Return [x, y] of the center of cell containing provided text 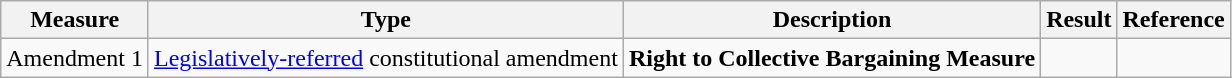
Amendment 1 [75, 58]
Reference [1174, 20]
Measure [75, 20]
Type [386, 20]
Result [1079, 20]
Right to Collective Bargaining Measure [832, 58]
Description [832, 20]
Legislatively-referred constitutional amendment [386, 58]
